For the text-containing cell, return its midpoint in (X, Y) coordinate format. 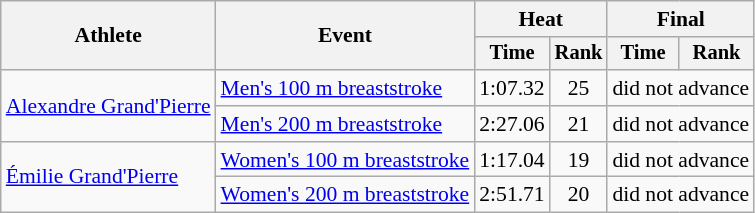
Event (346, 36)
Men's 100 m breaststroke (346, 88)
20 (579, 195)
Final (680, 19)
Athlete (108, 36)
Heat (540, 19)
21 (579, 124)
1:07.32 (512, 88)
Men's 200 m breaststroke (346, 124)
Women's 100 m breaststroke (346, 160)
Women's 200 m breaststroke (346, 195)
Émilie Grand'Pierre (108, 178)
1:17.04 (512, 160)
25 (579, 88)
2:51.71 (512, 195)
Alexandre Grand'Pierre (108, 106)
19 (579, 160)
2:27.06 (512, 124)
